Determine the (X, Y) coordinate at the center of the cell enclosing the given text.  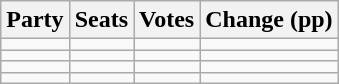
Votes (167, 20)
Seats (101, 20)
Party (35, 20)
Change (pp) (269, 20)
